Pinpoint the cell where the given text exists, returning its [X, Y] midpoint coordinate. 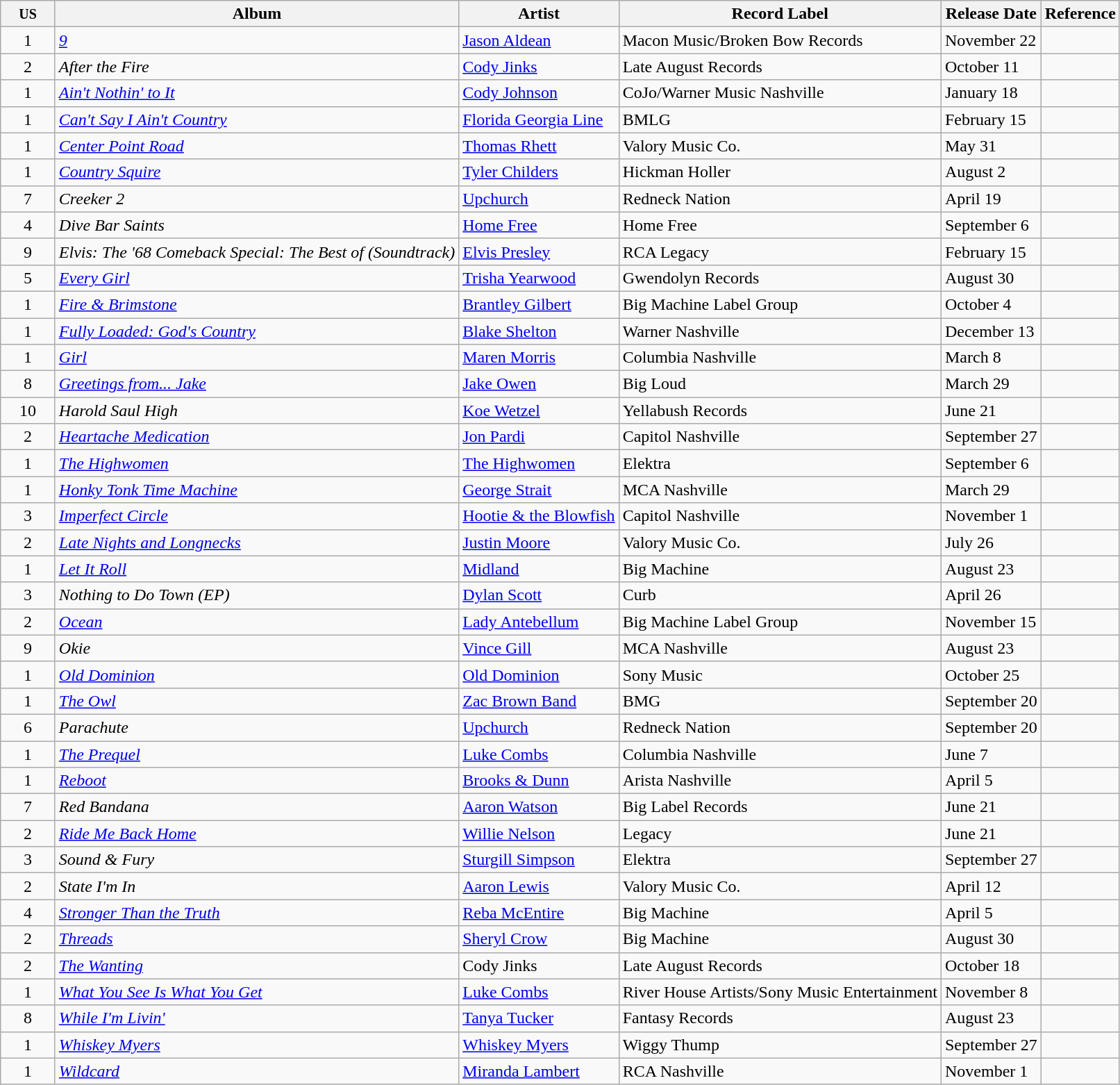
Fantasy Records [780, 1018]
Honky Tonk Time Machine [257, 490]
10 [28, 411]
Album [257, 14]
November 22 [991, 40]
What You See Is What You Get [257, 992]
While I'm Livin' [257, 1018]
RCA Legacy [780, 251]
April 12 [991, 886]
Thomas Rhett [539, 146]
Sound & Fury [257, 860]
Big Loud [780, 384]
Legacy [780, 834]
Aaron Lewis [539, 886]
April 26 [991, 595]
Ride Me Back Home [257, 834]
Artist [539, 14]
Imperfect Circle [257, 516]
Willie Nelson [539, 834]
5 [28, 278]
October 18 [991, 966]
Blake Shelton [539, 331]
July 26 [991, 542]
BMLG [780, 119]
The Prequel [257, 754]
Miranda Lambert [539, 1071]
Parachute [257, 727]
Reba McEntire [539, 913]
RCA Nashville [780, 1071]
Greetings from... Jake [257, 384]
Center Point Road [257, 146]
Yellabush Records [780, 411]
Creeker 2 [257, 199]
Stronger Than the Truth [257, 913]
Zac Brown Band [539, 701]
Reference [1080, 14]
November 8 [991, 992]
Arista Nashville [780, 781]
Fully Loaded: God's Country [257, 331]
November 15 [991, 622]
River House Artists/Sony Music Entertainment [780, 992]
Gwendolyn Records [780, 278]
US [28, 14]
Can't Say I Ain't Country [257, 119]
Koe Wetzel [539, 411]
Cody Johnson [539, 93]
Sheryl Crow [539, 939]
March 8 [991, 358]
Hickman Holler [780, 172]
Elvis Presley [539, 251]
Jason Aldean [539, 40]
Nothing to Do Town (EP) [257, 595]
State I'm In [257, 886]
Let It Roll [257, 569]
Macon Music/Broken Bow Records [780, 40]
George Strait [539, 490]
Curb [780, 595]
Ain't Nothin' to It [257, 93]
The Owl [257, 701]
Red Bandana [257, 807]
Wildcard [257, 1071]
Florida Georgia Line [539, 119]
April 19 [991, 199]
Girl [257, 358]
Aaron Watson [539, 807]
October 4 [991, 304]
Vince Gill [539, 648]
Reboot [257, 781]
Hootie & the Blowfish [539, 516]
June 7 [991, 754]
Brantley Gilbert [539, 304]
December 13 [991, 331]
Record Label [780, 14]
Okie [257, 648]
Sony Music [780, 674]
Maren Morris [539, 358]
Jake Owen [539, 384]
Ocean [257, 622]
Release Date [991, 14]
Sturgill Simpson [539, 860]
Threads [257, 939]
Heartache Medication [257, 437]
October 11 [991, 67]
Jon Pardi [539, 437]
Every Girl [257, 278]
Dive Bar Saints [257, 225]
May 31 [991, 146]
Elvis: The '68 Comeback Special: The Best of (Soundtrack) [257, 251]
BMG [780, 701]
Big Label Records [780, 807]
Tanya Tucker [539, 1018]
Fire & Brimstone [257, 304]
Harold Saul High [257, 411]
August 2 [991, 172]
October 25 [991, 674]
Tyler Childers [539, 172]
Trisha Yearwood [539, 278]
Lady Antebellum [539, 622]
Dylan Scott [539, 595]
Brooks & Dunn [539, 781]
Country Squire [257, 172]
The Wanting [257, 966]
January 18 [991, 93]
After the Fire [257, 67]
Late Nights and Longnecks [257, 542]
Justin Moore [539, 542]
Wiggy Thump [780, 1045]
Warner Nashville [780, 331]
Midland [539, 569]
6 [28, 727]
CoJo/Warner Music Nashville [780, 93]
